Search for the cell housing the specified text and yield its [X, Y] center coordinate. 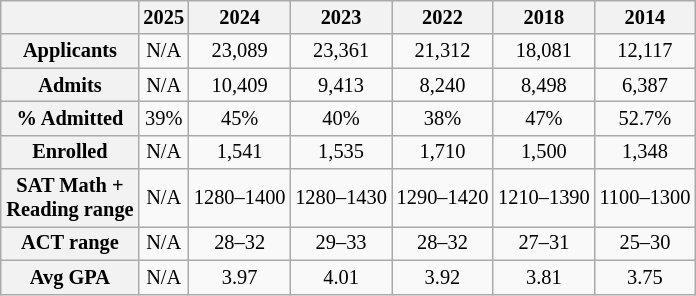
25–30 [646, 244]
2014 [646, 18]
1,541 [240, 152]
1280–1430 [340, 198]
12,117 [646, 51]
1280–1400 [240, 198]
9,413 [340, 85]
1,348 [646, 152]
8,498 [544, 85]
52.7% [646, 119]
2025 [163, 18]
38% [442, 119]
4.01 [340, 277]
1100–1300 [646, 198]
3.81 [544, 277]
45% [240, 119]
40% [340, 119]
29–33 [340, 244]
2022 [442, 18]
2024 [240, 18]
1,500 [544, 152]
Enrolled [70, 152]
10,409 [240, 85]
Applicants [70, 51]
39% [163, 119]
18,081 [544, 51]
1,710 [442, 152]
Avg GPA [70, 277]
ACT range [70, 244]
Admits [70, 85]
3.97 [240, 277]
6,387 [646, 85]
1210–1390 [544, 198]
2018 [544, 18]
1,535 [340, 152]
23,361 [340, 51]
27–31 [544, 244]
3.75 [646, 277]
47% [544, 119]
SAT Math + Reading range [70, 198]
21,312 [442, 51]
8,240 [442, 85]
1290–1420 [442, 198]
3.92 [442, 277]
% Admitted [70, 119]
23,089 [240, 51]
2023 [340, 18]
